Return [X, Y] of the center of cell containing provided text 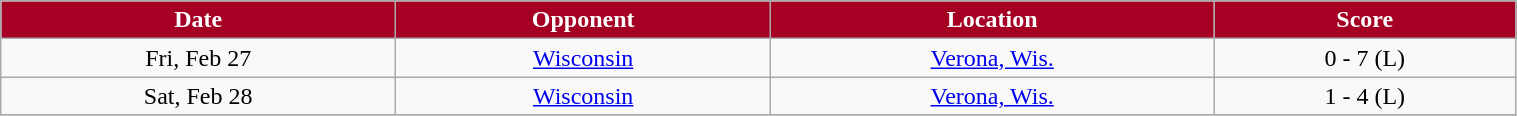
Score [1365, 20]
0 - 7 (L) [1365, 58]
Sat, Feb 28 [198, 96]
Date [198, 20]
Location [992, 20]
Opponent [584, 20]
Fri, Feb 27 [198, 58]
1 - 4 (L) [1365, 96]
